Return the (x, y) coordinate for the center point of the cell that contains the specified text.  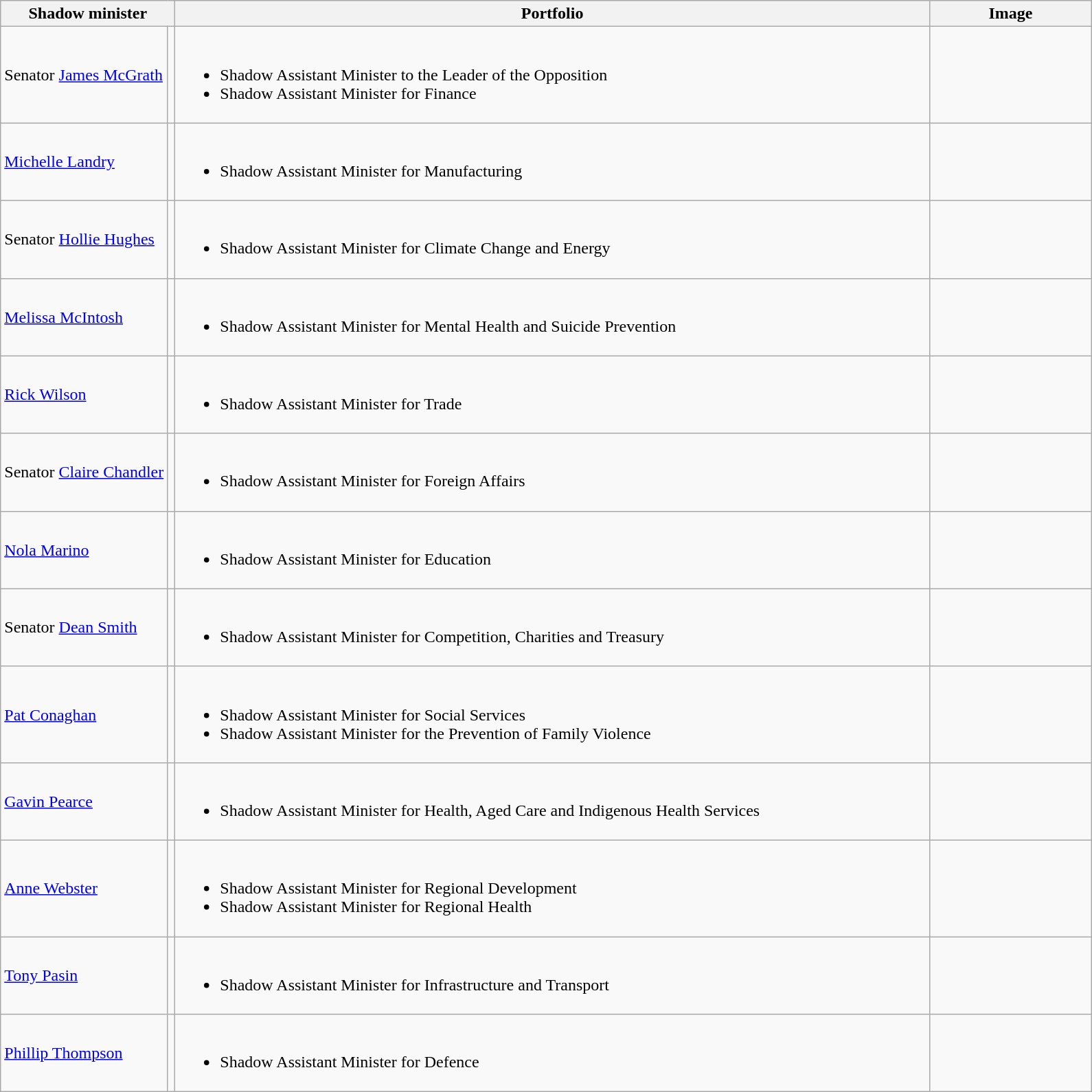
Nola Marino (84, 549)
Phillip Thompson (84, 1054)
Shadow Assistant Minister for Manufacturing (552, 162)
Rick Wilson (84, 394)
Shadow Assistant Minister for Mental Health and Suicide Prevention (552, 317)
Shadow minister (88, 14)
Shadow Assistant Minister for Competition, Charities and Treasury (552, 628)
Shadow Assistant Minister for Defence (552, 1054)
Pat Conaghan (84, 714)
Michelle Landry (84, 162)
Senator Hollie Hughes (84, 239)
Shadow Assistant Minister for Health, Aged Care and Indigenous Health Services (552, 801)
Shadow Assistant Minister for Climate Change and Energy (552, 239)
Tony Pasin (84, 975)
Senator Dean Smith (84, 628)
Melissa McIntosh (84, 317)
Portfolio (552, 14)
Shadow Assistant Minister for Social ServicesShadow Assistant Minister for the Prevention of Family Violence (552, 714)
Image (1010, 14)
Gavin Pearce (84, 801)
Anne Webster (84, 888)
Shadow Assistant Minister for Regional Development Shadow Assistant Minister for Regional Health (552, 888)
Shadow Assistant Minister for Infrastructure and Transport (552, 975)
Senator James McGrath (84, 75)
Shadow Assistant Minister to the Leader of the OppositionShadow Assistant Minister for Finance (552, 75)
Shadow Assistant Minister for Education (552, 549)
Senator Claire Chandler (84, 473)
Shadow Assistant Minister for Foreign Affairs (552, 473)
Shadow Assistant Minister for Trade (552, 394)
